Detect which cell encompasses the target text, then output its (x, y) center coordinate. 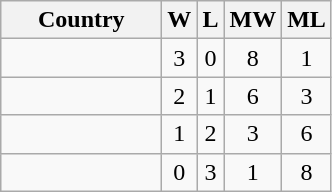
Country (82, 20)
MW (253, 20)
ML (307, 20)
W (180, 20)
L (210, 20)
